For the text-containing cell, return its midpoint in [X, Y] coordinate format. 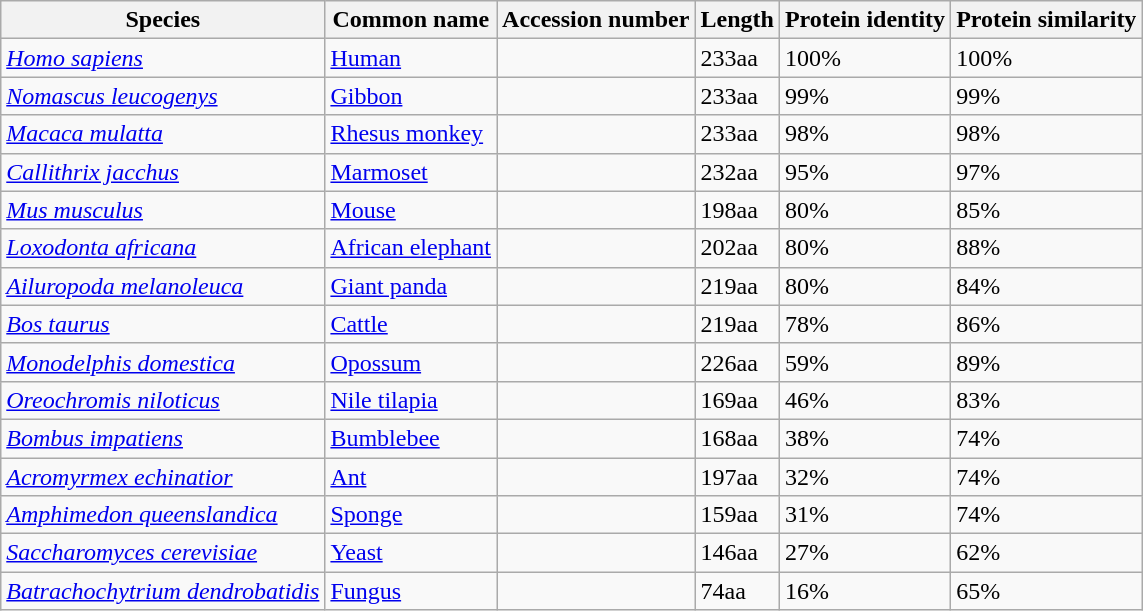
Bos taurus [163, 324]
89% [1046, 362]
Ailuropoda melanoleuca [163, 286]
74aa [737, 591]
Homo sapiens [163, 58]
27% [864, 553]
Monodelphis domestica [163, 362]
95% [864, 172]
83% [1046, 400]
38% [864, 438]
Saccharomyces cerevisiae [163, 553]
Yeast [411, 553]
Giant panda [411, 286]
88% [1046, 248]
Common name [411, 20]
159aa [737, 515]
232aa [737, 172]
Callithrix jacchus [163, 172]
198aa [737, 210]
Ant [411, 477]
Protein similarity [1046, 20]
Opossum [411, 362]
African elephant [411, 248]
65% [1046, 591]
168aa [737, 438]
46% [864, 400]
Nile tilapia [411, 400]
84% [1046, 286]
Protein identity [864, 20]
78% [864, 324]
Acromyrmex echinatior [163, 477]
32% [864, 477]
Batrachochytrium dendrobatidis [163, 591]
Mouse [411, 210]
169aa [737, 400]
Length [737, 20]
Rhesus monkey [411, 134]
Gibbon [411, 96]
16% [864, 591]
97% [1046, 172]
Accession number [596, 20]
85% [1046, 210]
Marmoset [411, 172]
Bumblebee [411, 438]
202aa [737, 248]
Bombus impatiens [163, 438]
Sponge [411, 515]
Mus musculus [163, 210]
146aa [737, 553]
Oreochromis niloticus [163, 400]
Nomascus leucogenys [163, 96]
Amphimedon queenslandica [163, 515]
62% [1046, 553]
Fungus [411, 591]
Macaca mulatta [163, 134]
Loxodonta africana [163, 248]
226aa [737, 362]
Human [411, 58]
86% [1046, 324]
Species [163, 20]
59% [864, 362]
197aa [737, 477]
31% [864, 515]
Cattle [411, 324]
